Find where the given text appears and provide that cell's center as (x, y) coordinate. 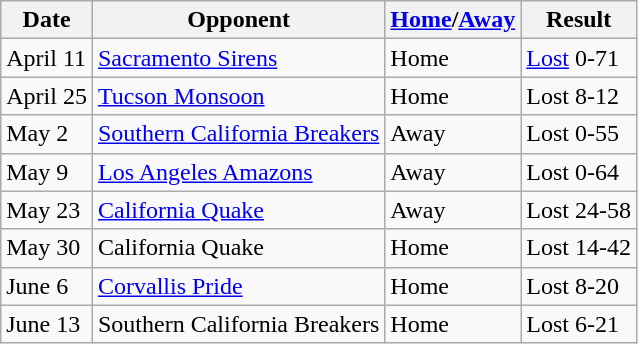
Lost 6-21 (579, 324)
Result (579, 20)
Los Angeles Amazons (238, 172)
April 25 (47, 96)
Lost 24-58 (579, 210)
Tucson Monsoon (238, 96)
Lost 0-55 (579, 134)
Sacramento Sirens (238, 58)
June 6 (47, 286)
Lost 14-42 (579, 248)
Lost 8-20 (579, 286)
May 30 (47, 248)
May 2 (47, 134)
Lost 0-64 (579, 172)
Home/Away (453, 20)
May 9 (47, 172)
June 13 (47, 324)
Corvallis Pride (238, 286)
Date (47, 20)
April 11 (47, 58)
Opponent (238, 20)
May 23 (47, 210)
Lost 8-12 (579, 96)
Lost 0-71 (579, 58)
